Scan for the cell matching the given text and deliver its (x, y) coordinate at center. 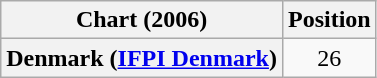
Denmark (IFPI Denmark) (142, 58)
26 (329, 58)
Chart (2006) (142, 20)
Position (329, 20)
